Output the (x, y) coordinate of the center of the cell containing the given text.  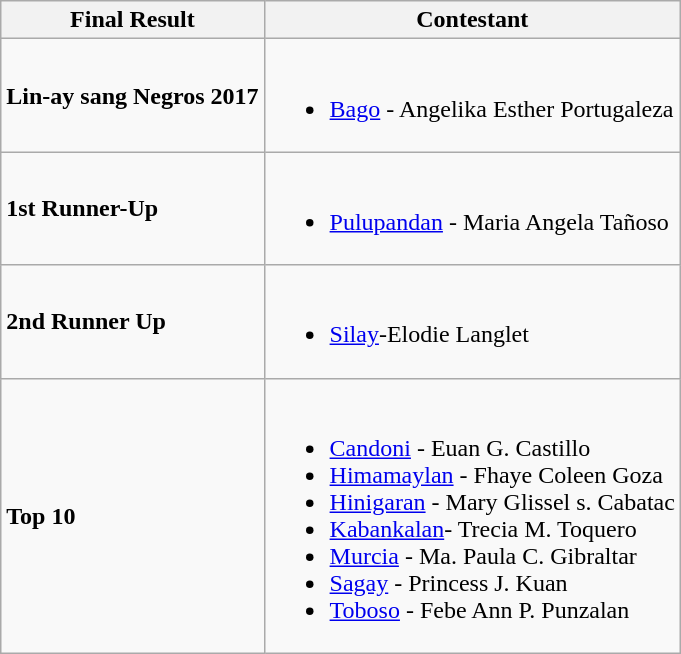
Silay-Elodie Langlet (472, 322)
Final Result (132, 20)
Pulupandan - Maria Angela Tañoso (472, 208)
2nd Runner Up (132, 322)
Lin-ay sang Negros 2017 (132, 96)
Contestant (472, 20)
Bago - Angelika Esther Portugaleza (472, 96)
Top 10 (132, 516)
1st Runner-Up (132, 208)
